Search for the cell housing the specified text and yield its (x, y) center coordinate. 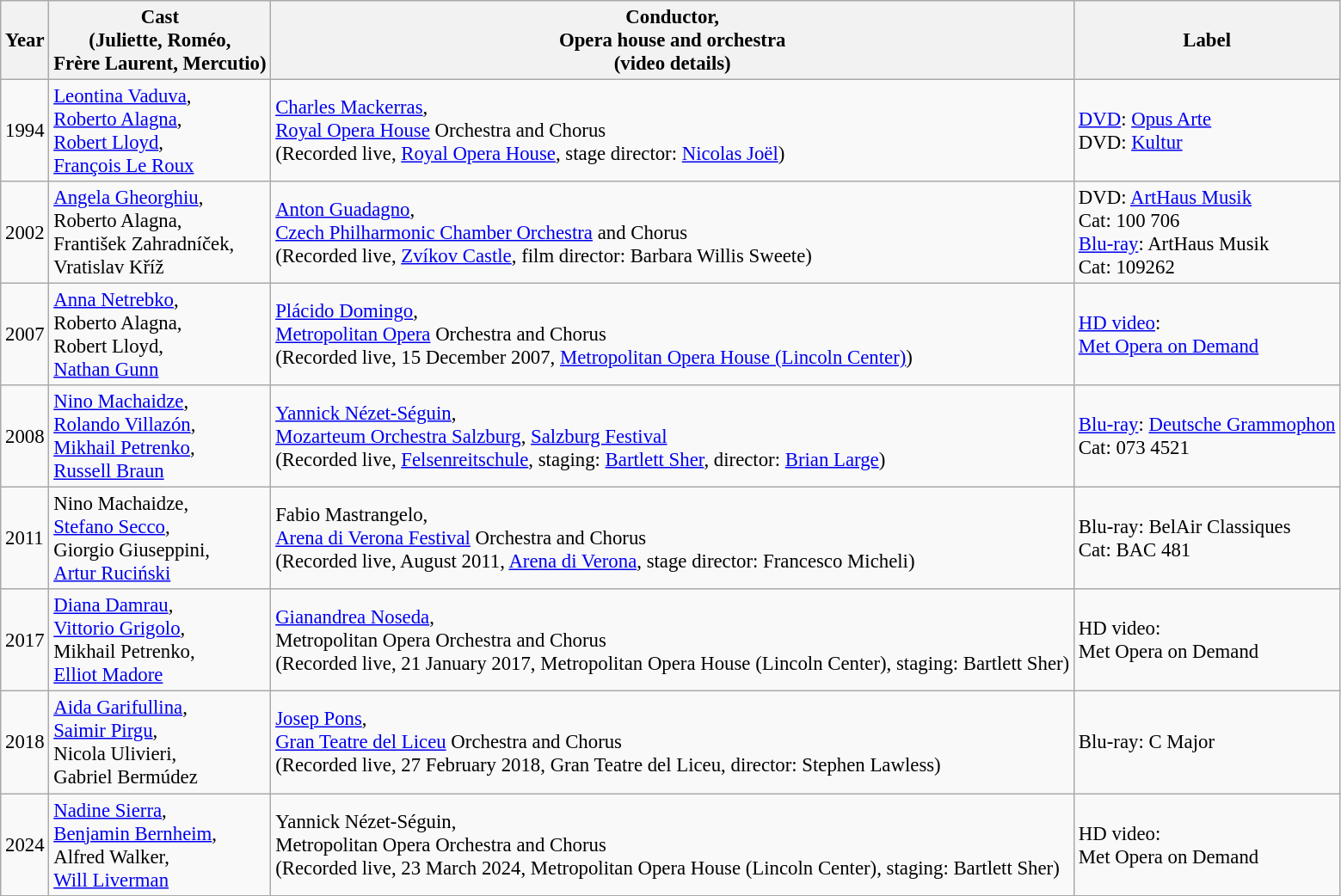
Leontina Vaduva,Roberto Alagna,Robert Lloyd,François Le Roux (160, 131)
Aida Garifullina,Saimir Pirgu,Nicola Ulivieri,Gabriel Bermúdez (160, 743)
Blu-ray: BelAir ClassiquesCat: BAC 481 (1206, 538)
Anton Guadagno,Czech Philharmonic Chamber Orchestra and Chorus(Recorded live, Zvíkov Castle, film director: Barbara Willis Sweete) (673, 232)
Cast(Juliette, Roméo,Frère Laurent, Mercutio) (160, 40)
Year (25, 40)
Charles Mackerras,Royal Opera House Orchestra and Chorus(Recorded live, Royal Opera House, stage director: Nicolas Joël) (673, 131)
Blu-ray: C Major (1206, 743)
2024 (25, 844)
Blu-ray: Deutsche GrammophonCat: 073 4521 (1206, 437)
Nino Machaidze,Stefano Secco,Giorgio Giuseppini,Artur Ruciński (160, 538)
Nadine Sierra,Benjamin Bernheim,Alfred Walker,Will Liverman (160, 844)
Anna Netrebko,Roberto Alagna,Robert Lloyd,Nathan Gunn (160, 335)
Plácido Domingo,Metropolitan Opera Orchestra and Chorus(Recorded live, 15 December 2007, Metropolitan Opera House (Lincoln Center)) (673, 335)
Fabio Mastrangelo,Arena di Verona Festival Orchestra and Chorus(Recorded live, August 2011, Arena di Verona, stage director: Francesco Micheli) (673, 538)
2018 (25, 743)
Label (1206, 40)
2007 (25, 335)
2008 (25, 437)
2002 (25, 232)
DVD: ArtHaus MusikCat: 100 706Blu-ray: ArtHaus MusikCat: 109262 (1206, 232)
Josep Pons,Gran Teatre del Liceu Orchestra and Chorus(Recorded live, 27 February 2018, Gran Teatre del Liceu, director: Stephen Lawless) (673, 743)
1994 (25, 131)
Yannick Nézet-Séguin,Mozarteum Orchestra Salzburg, Salzburg Festival(Recorded live, Felsenreitschule, staging: Bartlett Sher, director: Brian Large) (673, 437)
2011 (25, 538)
Nino Machaidze,Rolando Villazón,Mikhail Petrenko,Russell Braun (160, 437)
Angela Gheorghiu,Roberto Alagna,František Zahradníček,Vratislav Kříž (160, 232)
Conductor,Opera house and orchestra(video details) (673, 40)
Diana Damrau,Vittorio Grigolo,Mikhail Petrenko,Elliot Madore (160, 641)
2017 (25, 641)
DVD: Opus ArteDVD: Kultur (1206, 131)
